For the text-containing cell, return its midpoint in [X, Y] coordinate format. 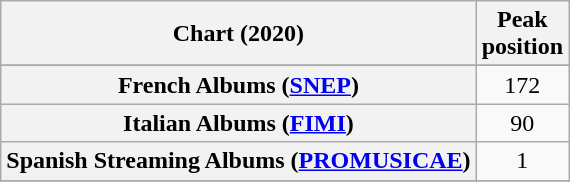
Spanish Streaming Albums (PROMUSICAE) [238, 161]
French Albums (SNEP) [238, 85]
Italian Albums (FIMI) [238, 123]
172 [522, 85]
90 [522, 123]
1 [522, 161]
Chart (2020) [238, 34]
Peakposition [522, 34]
